Return the (x, y) coordinate for the center point of the cell that contains the specified text.  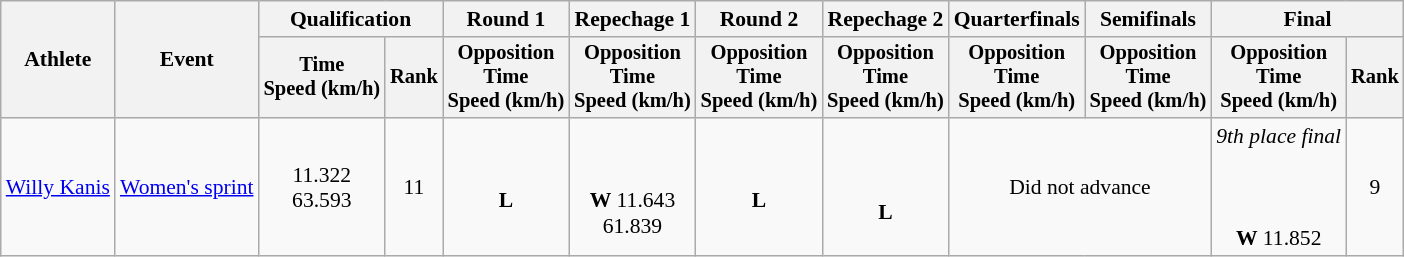
Repechage 2 (886, 19)
Semifinals (1148, 19)
9th place finalW 11.852 (1278, 187)
Round 2 (760, 19)
Athlete (58, 60)
Willy Kanis (58, 187)
Women's sprint (187, 187)
Round 1 (506, 19)
11.32263.593 (322, 187)
Repechage 1 (632, 19)
Did not advance (1080, 187)
Quarterfinals (1017, 19)
Qualification (351, 19)
W 11.64361.839 (632, 187)
Event (187, 60)
Final (1307, 19)
11 (414, 187)
9 (1375, 187)
TimeSpeed (km/h) (322, 78)
